Provide the [X, Y] coordinate of the cell's center where the given text is located.  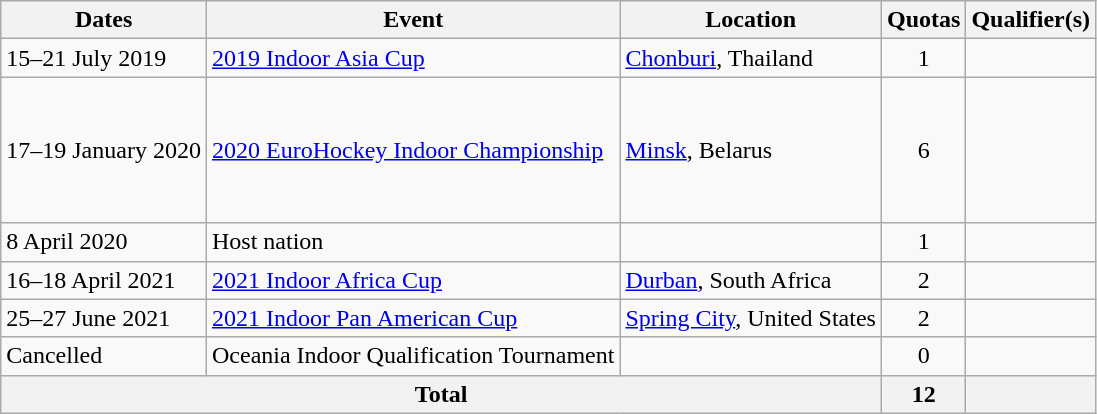
15–21 July 2019 [104, 58]
Event [412, 20]
Chonburi, Thailand [751, 58]
2021 Indoor Africa Cup [412, 280]
Oceania Indoor Qualification Tournament [412, 356]
12 [923, 394]
Durban, South Africa [751, 280]
Dates [104, 20]
6 [923, 150]
8 April 2020 [104, 242]
0 [923, 356]
Cancelled [104, 356]
Host nation [412, 242]
17–19 January 2020 [104, 150]
2019 Indoor Asia Cup [412, 58]
Spring City, United States [751, 318]
16–18 April 2021 [104, 280]
25–27 June 2021 [104, 318]
Quotas [923, 20]
2021 Indoor Pan American Cup [412, 318]
Location [751, 20]
Total [442, 394]
2020 EuroHockey Indoor Championship [412, 150]
Qualifier(s) [1031, 20]
Minsk, Belarus [751, 150]
